Output the [X, Y] coordinate of the center of the cell containing the given text.  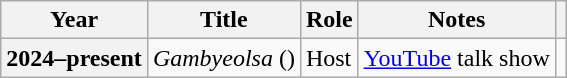
Title [224, 20]
Year [74, 20]
Role [329, 20]
Notes [456, 20]
YouTube talk show [456, 58]
2024–present [74, 58]
Host [329, 58]
Gambyeolsa () [224, 58]
